Locate the cell with the specified text and output its [X, Y] center coordinate. 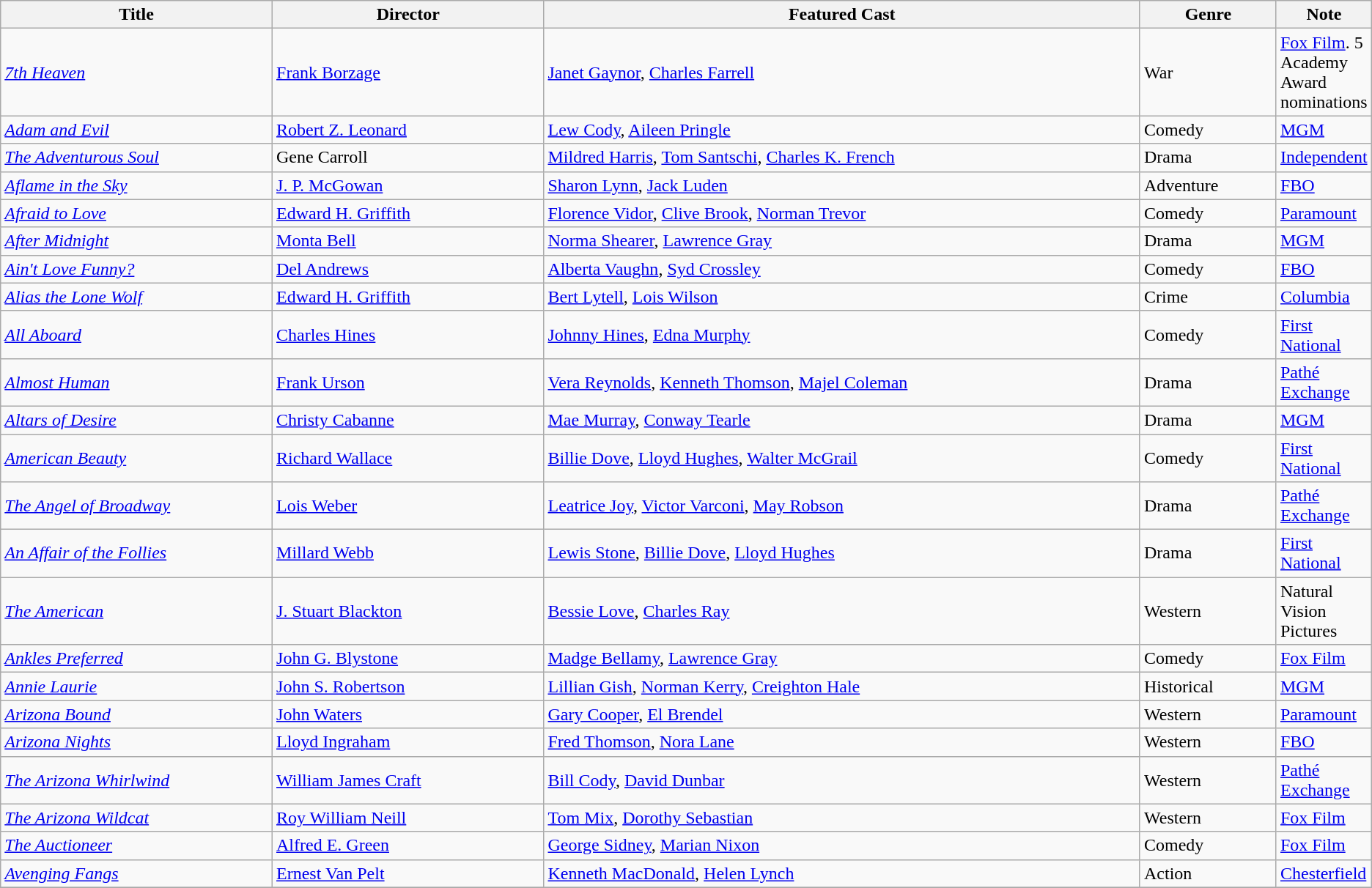
Frank Borzage [408, 72]
Fox Film. 5 Academy Award nominations [1324, 72]
Lewis Stone, Billie Dove, Lloyd Hughes [841, 554]
Kenneth MacDonald, Helen Lynch [841, 873]
Robert Z. Leonard [408, 130]
Arizona Bound [136, 714]
Crime [1208, 297]
Alfred E. Green [408, 846]
Norma Shearer, Lawrence Gray [841, 241]
Annie Laurie [136, 687]
John G. Blystone [408, 659]
Richard Wallace [408, 457]
Adam and Evil [136, 130]
Ain't Love Funny? [136, 269]
Christy Cabanne [408, 420]
Sharon Lynn, Jack Luden [841, 185]
Vera Reynolds, Kenneth Thomson, Majel Coleman [841, 382]
Featured Cast [841, 15]
Frank Urson [408, 382]
Bessie Love, Charles Ray [841, 611]
J. P. McGowan [408, 185]
Lloyd Ingraham [408, 742]
Gene Carroll [408, 158]
Billie Dove, Lloyd Hughes, Walter McGrail [841, 457]
J. Stuart Blackton [408, 611]
The American [136, 611]
Note [1324, 15]
7th Heaven [136, 72]
John Waters [408, 714]
Director [408, 15]
Mildred Harris, Tom Santschi, Charles K. French [841, 158]
Janet Gaynor, Charles Farrell [841, 72]
The Arizona Wildcat [136, 818]
Adventure [1208, 185]
Alias the Lone Wolf [136, 297]
Johnny Hines, Edna Murphy [841, 334]
Historical [1208, 687]
William James Craft [408, 780]
Title [136, 15]
Columbia [1324, 297]
After Midnight [136, 241]
Charles Hines [408, 334]
Tom Mix, Dorothy Sebastian [841, 818]
Lew Cody, Aileen Pringle [841, 130]
Madge Bellamy, Lawrence Gray [841, 659]
Chesterfield [1324, 873]
Independent [1324, 158]
Leatrice Joy, Victor Varconi, May Robson [841, 506]
Almost Human [136, 382]
Gary Cooper, El Brendel [841, 714]
Fred Thomson, Nora Lane [841, 742]
Bill Cody, David Dunbar [841, 780]
Florence Vidor, Clive Brook, Norman Trevor [841, 213]
Bert Lytell, Lois Wilson [841, 297]
Ankles Preferred [136, 659]
Altars of Desire [136, 420]
Monta Bell [408, 241]
John S. Robertson [408, 687]
Natural Vision Pictures [1324, 611]
Lois Weber [408, 506]
Lillian Gish, Norman Kerry, Creighton Hale [841, 687]
War [1208, 72]
The Arizona Whirlwind [136, 780]
The Adventurous Soul [136, 158]
Aflame in the Sky [136, 185]
Alberta Vaughn, Syd Crossley [841, 269]
Avenging Fangs [136, 873]
Action [1208, 873]
Mae Murray, Conway Tearle [841, 420]
Roy William Neill [408, 818]
Afraid to Love [136, 213]
Genre [1208, 15]
Millard Webb [408, 554]
George Sidney, Marian Nixon [841, 846]
All Aboard [136, 334]
The Auctioneer [136, 846]
Ernest Van Pelt [408, 873]
Del Andrews [408, 269]
An Affair of the Follies [136, 554]
The Angel of Broadway [136, 506]
American Beauty [136, 457]
Arizona Nights [136, 742]
